Return the (x, y) coordinate for the center point of the cell that contains the specified text.  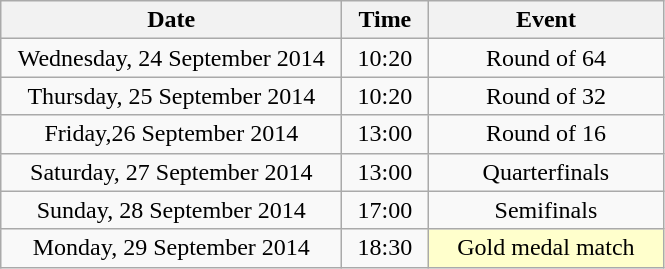
Sunday, 28 September 2014 (172, 210)
Event (546, 20)
Thursday, 25 September 2014 (172, 96)
Wednesday, 24 September 2014 (172, 58)
Monday, 29 September 2014 (172, 248)
Saturday, 27 September 2014 (172, 172)
Time (385, 20)
Gold medal match (546, 248)
18:30 (385, 248)
Semifinals (546, 210)
Friday,26 September 2014 (172, 134)
Round of 16 (546, 134)
Round of 32 (546, 96)
Date (172, 20)
Round of 64 (546, 58)
17:00 (385, 210)
Quarterfinals (546, 172)
